Find where the given text appears and provide that cell's center as (x, y) coordinate. 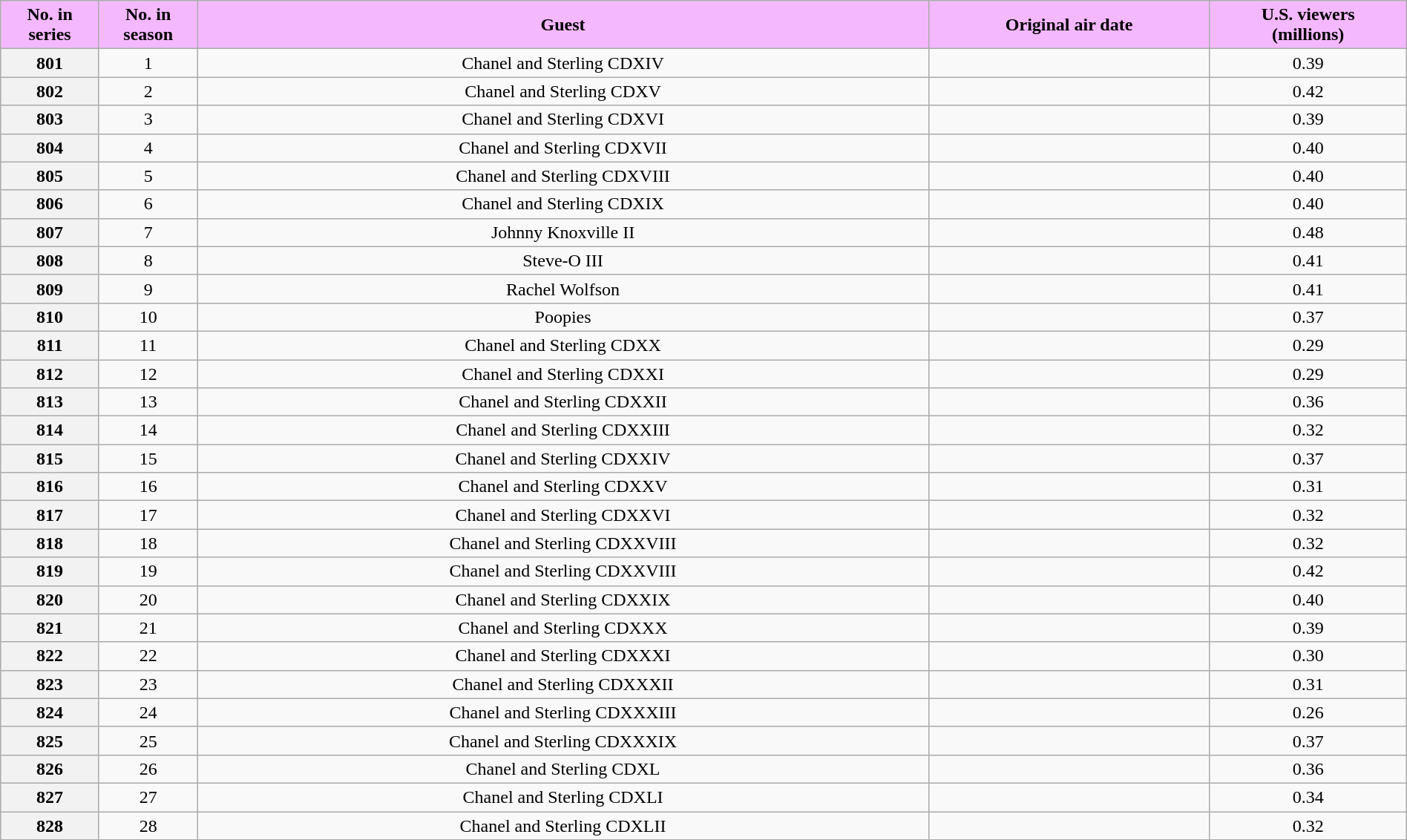
Chanel and Sterling CDXXIX (563, 600)
Chanel and Sterling CDXXXIII (563, 712)
21 (148, 628)
23 (148, 684)
27 (148, 797)
824 (50, 712)
Chanel and Sterling CDXIV (563, 63)
818 (50, 543)
819 (50, 571)
Chanel and Sterling CDXXXI (563, 656)
Chanel and Sterling CDXXXII (563, 684)
No. inseries (50, 25)
814 (50, 430)
815 (50, 459)
Chanel and Sterling CDXVIII (563, 176)
Guest (563, 25)
Chanel and Sterling CDXV (563, 91)
Steve-O III (563, 260)
Johnny Knoxville II (563, 232)
805 (50, 176)
Chanel and Sterling CDXXI (563, 373)
28 (148, 826)
0.48 (1308, 232)
17 (148, 515)
0.34 (1308, 797)
9 (148, 289)
20 (148, 600)
Chanel and Sterling CDXVI (563, 119)
823 (50, 684)
12 (148, 373)
24 (148, 712)
Chanel and Sterling CDXIX (563, 204)
8 (148, 260)
25 (148, 741)
801 (50, 63)
14 (148, 430)
Chanel and Sterling CDXXII (563, 402)
11 (148, 345)
U.S. viewers(millions) (1308, 25)
4 (148, 148)
Chanel and Sterling CDXXIV (563, 459)
828 (50, 826)
820 (50, 600)
806 (50, 204)
Chanel and Sterling CDXXX (563, 628)
808 (50, 260)
Chanel and Sterling CDXVII (563, 148)
3 (148, 119)
Chanel and Sterling CDXXV (563, 487)
Chanel and Sterling CDXL (563, 769)
Chanel and Sterling CDXXXIX (563, 741)
811 (50, 345)
0.26 (1308, 712)
5 (148, 176)
16 (148, 487)
826 (50, 769)
Poopies (563, 317)
816 (50, 487)
Chanel and Sterling CDXXIII (563, 430)
Rachel Wolfson (563, 289)
Original air date (1069, 25)
10 (148, 317)
13 (148, 402)
2 (148, 91)
822 (50, 656)
827 (50, 797)
825 (50, 741)
19 (148, 571)
No. inseason (148, 25)
15 (148, 459)
812 (50, 373)
Chanel and Sterling CDXX (563, 345)
813 (50, 402)
817 (50, 515)
1 (148, 63)
6 (148, 204)
807 (50, 232)
22 (148, 656)
18 (148, 543)
0.30 (1308, 656)
821 (50, 628)
26 (148, 769)
809 (50, 289)
Chanel and Sterling CDXLI (563, 797)
802 (50, 91)
803 (50, 119)
Chanel and Sterling CDXLII (563, 826)
804 (50, 148)
7 (148, 232)
Chanel and Sterling CDXXVI (563, 515)
810 (50, 317)
